Capture the cell that displays the provided text and extract its (x, y) central coordinate. 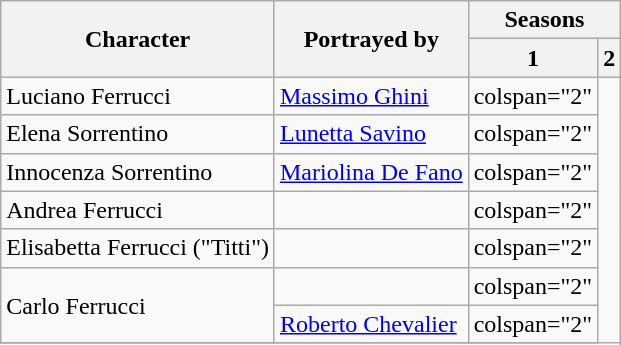
Seasons (544, 20)
Innocenza Sorrentino (138, 172)
Portrayed by (371, 39)
Luciano Ferrucci (138, 96)
Andrea Ferrucci (138, 210)
Roberto Chevalier (371, 324)
Carlo Ferrucci (138, 305)
Character (138, 39)
1 (533, 58)
Lunetta Savino (371, 134)
2 (610, 58)
Mariolina De Fano (371, 172)
Elena Sorrentino (138, 134)
Elisabetta Ferrucci ("Titti") (138, 248)
Massimo Ghini (371, 96)
